Return (x, y) of the center of cell containing provided text 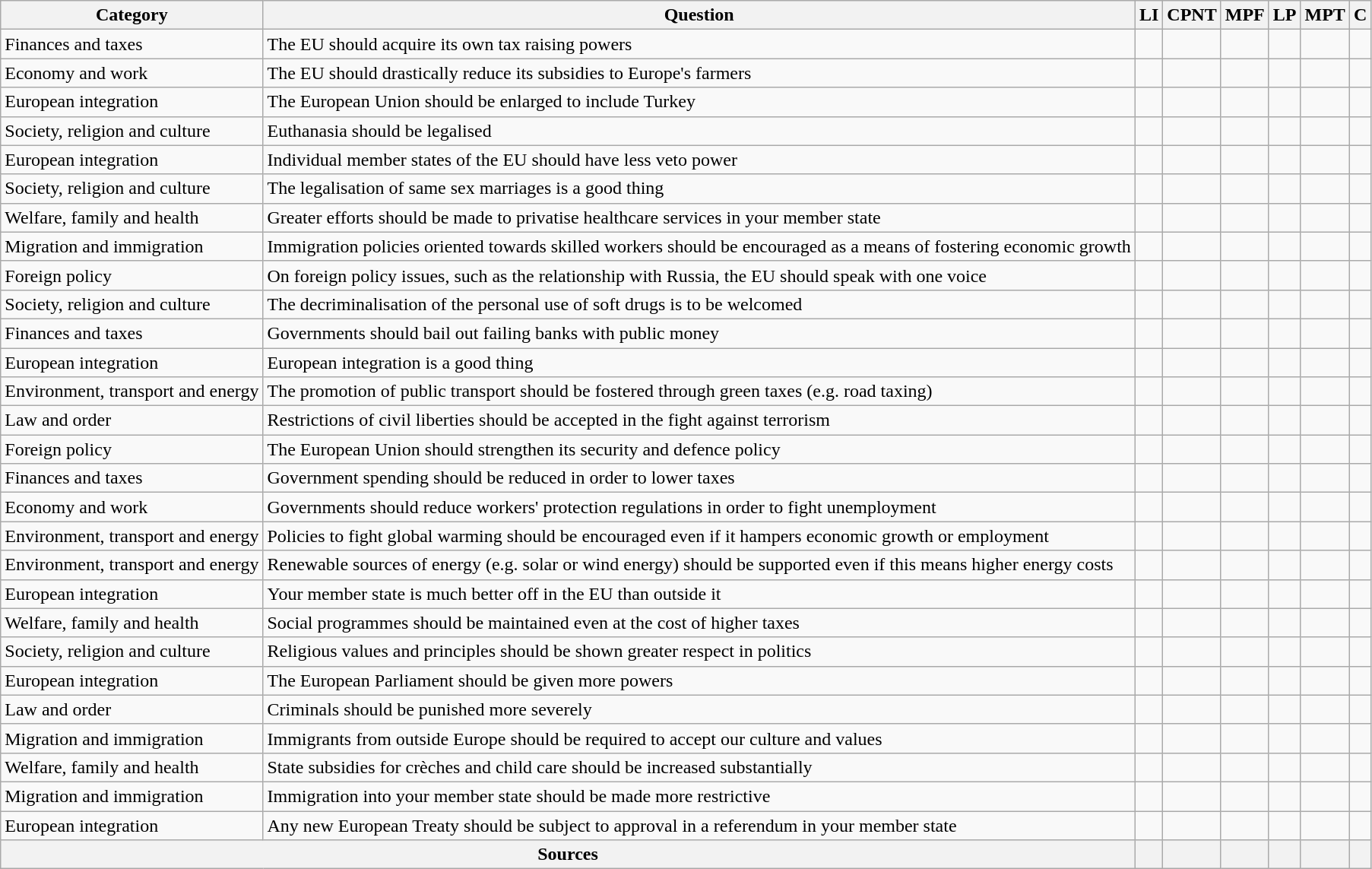
Criminals should be punished more severely (699, 709)
Immigration policies oriented towards skilled workers should be encouraged as a means of fostering economic growth (699, 246)
Immigration into your member state should be made more restrictive (699, 796)
Euthanasia should be legalised (699, 131)
Social programmes should be maintained even at the cost of higher taxes (699, 623)
The legalisation of same sex marriages is a good thing (699, 189)
Your member state is much better off in the EU than outside it (699, 594)
LP (1285, 15)
Governments should bail out failing banks with public money (699, 333)
The EU should acquire its own tax raising powers (699, 44)
On foreign policy issues, such as the relationship with Russia, the EU should speak with one voice (699, 275)
MPF (1245, 15)
Governments should reduce workers' protection regulations in order to fight unemployment (699, 507)
State subsidies for crèches and child care should be increased substantially (699, 767)
The EU should drastically reduce its subsidies to Europe's farmers (699, 73)
Government spending should be reduced in order to lower taxes (699, 478)
The European Union should strengthen its security and defence policy (699, 449)
Restrictions of civil liberties should be accepted in the fight against terrorism (699, 420)
Any new European Treaty should be subject to approval in a referendum in your member state (699, 825)
Greater efforts should be made to privatise healthcare services in your member state (699, 217)
Question (699, 15)
Individual member states of the EU should have less veto power (699, 160)
The decriminalisation of the personal use of soft drugs is to be welcomed (699, 304)
C (1360, 15)
Religious values and principles should be shown greater respect in politics (699, 652)
Policies to fight global warming should be encouraged even if it hampers economic growth or employment (699, 536)
The promotion of public transport should be fostered through green taxes (e.g. road taxing) (699, 392)
Immigrants from outside Europe should be required to accept our culture and values (699, 738)
Category (132, 15)
CPNT (1192, 15)
Sources (569, 855)
The European Parliament should be given more powers (699, 680)
LI (1149, 15)
Renewable sources of energy (e.g. solar or wind energy) should be supported even if this means higher energy costs (699, 565)
MPT (1325, 15)
The European Union should be enlarged to include Turkey (699, 102)
European integration is a good thing (699, 363)
